Scan for the cell matching the given text and deliver its [x, y] coordinate at center. 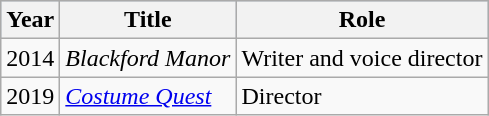
Title [148, 20]
Year [30, 20]
Role [362, 20]
Costume Quest [148, 96]
2014 [30, 58]
Director [362, 96]
Writer and voice director [362, 58]
Blackford Manor [148, 58]
2019 [30, 96]
